Provide the [X, Y] coordinate of the cell's center where the given text is located.  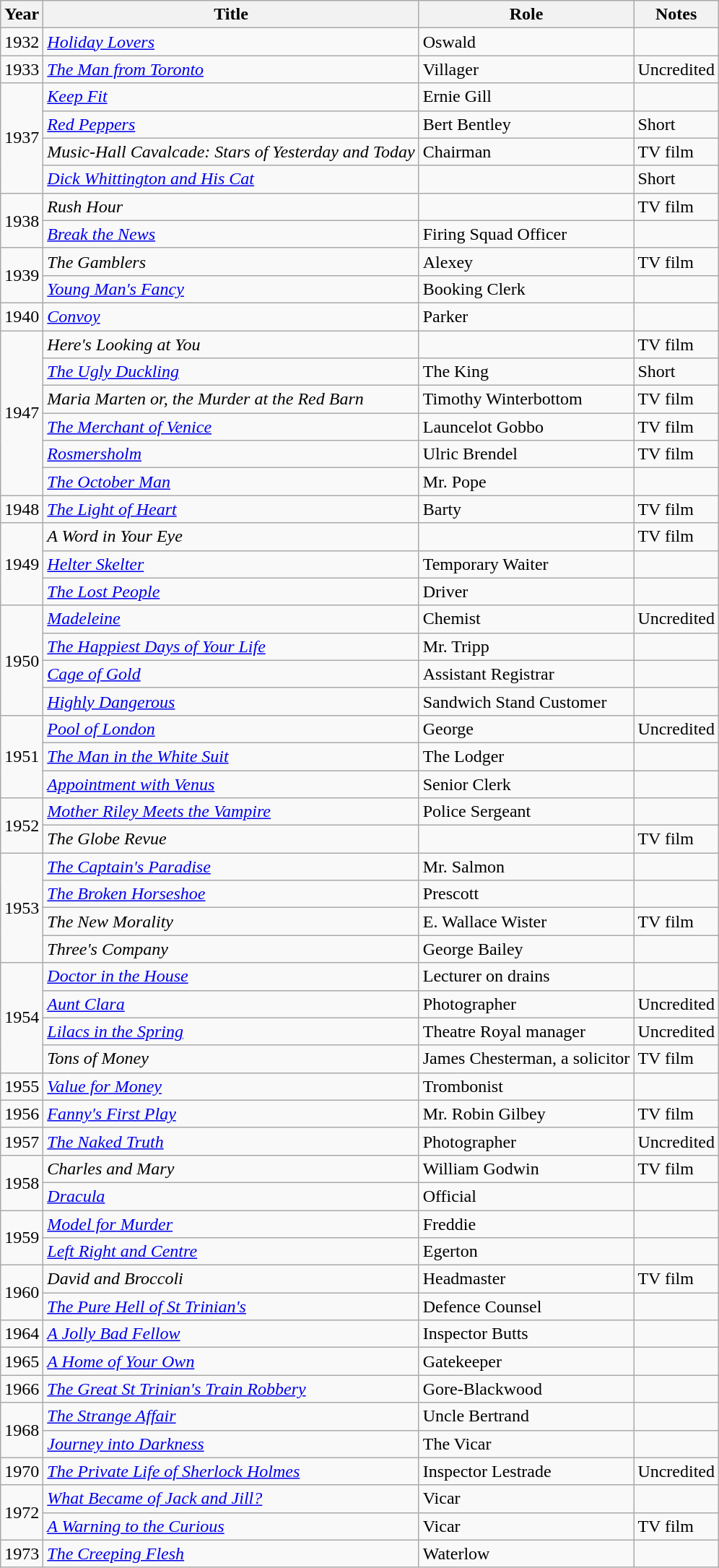
Maria Marten or, the Murder at the Red Barn [231, 399]
Year [22, 14]
Rush Hour [231, 207]
Pool of London [231, 729]
The New Morality [231, 922]
1954 [22, 1018]
David and Broccoli [231, 1279]
Tons of Money [231, 1059]
The Globe Revue [231, 839]
Value for Money [231, 1086]
1968 [22, 1430]
Bert Bentley [526, 124]
Parker [526, 316]
1972 [22, 1512]
The Merchant of Venice [231, 427]
Theatre Royal manager [526, 1031]
Chemist [526, 619]
The Man in the White Suit [231, 756]
Driver [526, 592]
The Vicar [526, 1444]
A Home of Your Own [231, 1361]
1939 [22, 275]
The Broken Horseshoe [231, 894]
Cage of Gold [231, 674]
The October Man [231, 482]
1933 [22, 69]
1950 [22, 660]
The Pure Hell of St Trinian's [231, 1307]
1965 [22, 1361]
What Became of Jack and Jill? [231, 1499]
Firing Squad Officer [526, 234]
Villager [526, 69]
1957 [22, 1141]
Booking Clerk [526, 289]
Uncle Bertrand [526, 1416]
1952 [22, 826]
Here's Looking at You [231, 345]
The Man from Toronto [231, 69]
The Light of Heart [231, 509]
The Lodger [526, 756]
Break the News [231, 234]
1938 [22, 220]
Doctor in the House [231, 976]
Temporary Waiter [526, 564]
Mr. Robin Gilbey [526, 1114]
1949 [22, 564]
The Creeping Flesh [231, 1554]
Helter Skelter [231, 564]
1970 [22, 1471]
Mother Riley Meets the Vampire [231, 812]
1958 [22, 1182]
1937 [22, 138]
Appointment with Venus [231, 784]
Model for Murder [231, 1224]
Trombonist [526, 1086]
Prescott [526, 894]
Role [526, 14]
Red Peppers [231, 124]
1960 [22, 1293]
Inspector Butts [526, 1334]
The Great St Trinian's Train Robbery [231, 1389]
William Godwin [526, 1169]
Music-Hall Cavalcade: Stars of Yesterday and Today [231, 152]
Gore-Blackwood [526, 1389]
Dick Whittington and His Cat [231, 179]
Inspector Lestrade [526, 1471]
Police Sergeant [526, 812]
George [526, 729]
Convoy [231, 316]
The Naked Truth [231, 1141]
Notes [676, 14]
Lecturer on drains [526, 976]
1966 [22, 1389]
The Captain's Paradise [231, 867]
1940 [22, 316]
Headmaster [526, 1279]
Freddie [526, 1224]
The King [526, 372]
The Ugly Duckling [231, 372]
The Lost People [231, 592]
Mr. Salmon [526, 867]
James Chesterman, a solicitor [526, 1059]
Assistant Registrar [526, 674]
1951 [22, 756]
Official [526, 1196]
Timothy Winterbottom [526, 399]
Waterlow [526, 1554]
Mr. Pope [526, 482]
1948 [22, 509]
Defence Counsel [526, 1307]
A Word in Your Eye [231, 537]
Three's Company [231, 949]
Alexey [526, 261]
Barty [526, 509]
Title [231, 14]
The Gamblers [231, 261]
Launcelot Gobbo [526, 427]
Journey into Darkness [231, 1444]
Senior Clerk [526, 784]
E. Wallace Wister [526, 922]
Rosmersholm [231, 454]
1953 [22, 908]
Chairman [526, 152]
1964 [22, 1334]
Madeleine [231, 619]
A Warning to the Curious [231, 1526]
Young Man's Fancy [231, 289]
The Happiest Days of Your Life [231, 646]
Mr. Tripp [526, 646]
Keep Fit [231, 97]
Aunt Clara [231, 1004]
Charles and Mary [231, 1169]
1932 [22, 42]
Gatekeeper [526, 1361]
1959 [22, 1238]
1955 [22, 1086]
The Strange Affair [231, 1416]
Dracula [231, 1196]
Holiday Lovers [231, 42]
The Private Life of Sherlock Holmes [231, 1471]
Ulric Brendel [526, 454]
1973 [22, 1554]
1947 [22, 413]
1956 [22, 1114]
Lilacs in the Spring [231, 1031]
Fanny's First Play [231, 1114]
Left Right and Centre [231, 1252]
A Jolly Bad Fellow [231, 1334]
Oswald [526, 42]
Egerton [526, 1252]
Ernie Gill [526, 97]
Sandwich Stand Customer [526, 701]
George Bailey [526, 949]
Highly Dangerous [231, 701]
